Return (x, y) of the center of cell containing provided text 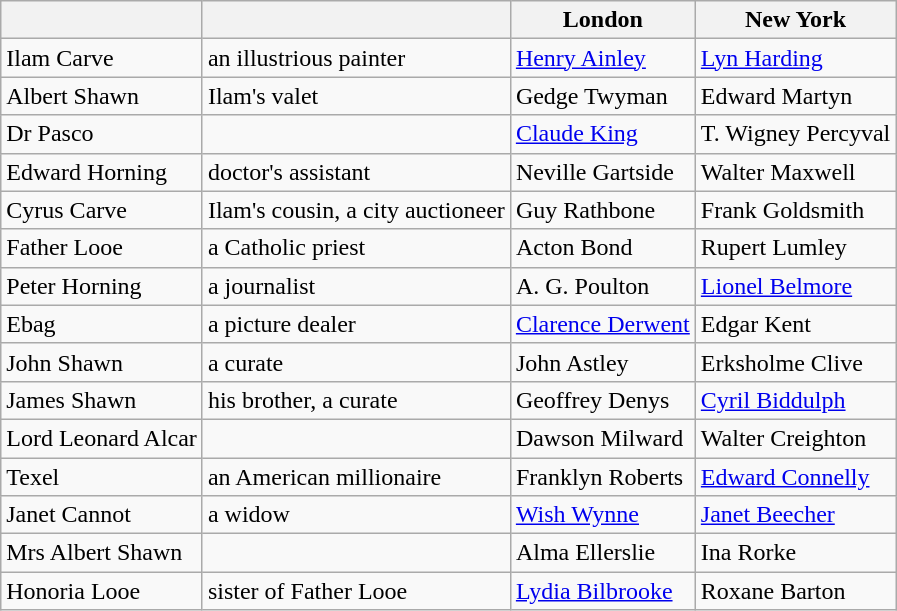
T. Wigney Percyval (795, 134)
London (602, 20)
an American millionaire (356, 477)
Mrs Albert Shawn (102, 553)
Ilam's cousin, a city auctioneer (356, 210)
James Shawn (102, 400)
Frank Goldsmith (795, 210)
sister of Father Looe (356, 591)
Clarence Derwent (602, 324)
Ina Rorke (795, 553)
Dawson Milward (602, 438)
Franklyn Roberts (602, 477)
Ebag (102, 324)
Neville Gartside (602, 172)
a widow (356, 515)
a journalist (356, 286)
Janet Beecher (795, 515)
Lord Leonard Alcar (102, 438)
Edward Connelly (795, 477)
Guy Rathbone (602, 210)
Dr Pasco (102, 134)
a picture dealer (356, 324)
his brother, a curate (356, 400)
John Shawn (102, 362)
Walter Creighton (795, 438)
New York (795, 20)
Alma Ellerslie (602, 553)
A. G. Poulton (602, 286)
Edgar Kent (795, 324)
Albert Shawn (102, 96)
Cyril Biddulph (795, 400)
Wish Wynne (602, 515)
Lyn Harding (795, 58)
Lionel Belmore (795, 286)
Rupert Lumley (795, 248)
Ilam's valet (356, 96)
Walter Maxwell (795, 172)
Peter Horning (102, 286)
Honoria Looe (102, 591)
a Catholic priest (356, 248)
doctor's assistant (356, 172)
Lydia Bilbrooke (602, 591)
Roxane Barton (795, 591)
Cyrus Carve (102, 210)
Edward Martyn (795, 96)
John Astley (602, 362)
an illustrious painter (356, 58)
Erksholme Clive (795, 362)
Janet Cannot (102, 515)
Gedge Twyman (602, 96)
Ilam Carve (102, 58)
Claude King (602, 134)
Texel (102, 477)
Acton Bond (602, 248)
Geoffrey Denys (602, 400)
Henry Ainley (602, 58)
Father Looe (102, 248)
Edward Horning (102, 172)
a curate (356, 362)
